Capture the cell that displays the provided text and extract its [x, y] central coordinate. 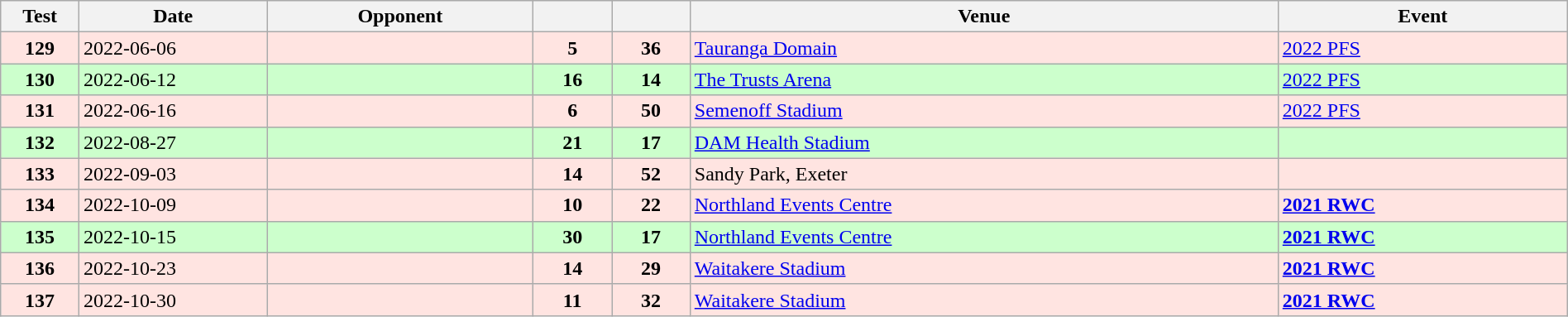
5 [572, 48]
133 [40, 174]
132 [40, 142]
52 [652, 174]
The Trusts Arena [984, 79]
21 [572, 142]
Tauranga Domain [984, 48]
2022-10-23 [172, 268]
2022-06-12 [172, 79]
136 [40, 268]
2022-06-16 [172, 111]
32 [652, 300]
30 [572, 237]
16 [572, 79]
10 [572, 205]
Venue [984, 17]
2022-06-06 [172, 48]
131 [40, 111]
36 [652, 48]
50 [652, 111]
22 [652, 205]
6 [572, 111]
Semenoff Stadium [984, 111]
130 [40, 79]
2022-10-15 [172, 237]
2022-09-03 [172, 174]
Sandy Park, Exeter [984, 174]
129 [40, 48]
11 [572, 300]
137 [40, 300]
2022-10-09 [172, 205]
29 [652, 268]
134 [40, 205]
Test [40, 17]
DAM Health Stadium [984, 142]
2022-08-27 [172, 142]
135 [40, 237]
Date [172, 17]
Event [1422, 17]
Opponent [400, 17]
2022-10-30 [172, 300]
